From the cell containing the given text, extract its center point as (x, y) coordinate. 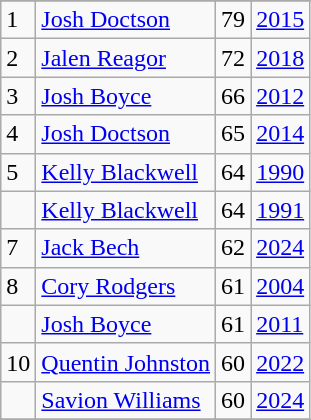
5 (18, 172)
2011 (280, 324)
66 (234, 96)
72 (234, 58)
65 (234, 134)
Savion Williams (126, 400)
3 (18, 96)
2015 (280, 20)
Jalen Reagor (126, 58)
1990 (280, 172)
2 (18, 58)
62 (234, 248)
8 (18, 286)
79 (234, 20)
Quentin Johnston (126, 362)
2014 (280, 134)
Jack Bech (126, 248)
1991 (280, 210)
4 (18, 134)
2012 (280, 96)
Cory Rodgers (126, 286)
1 (18, 20)
7 (18, 248)
2018 (280, 58)
10 (18, 362)
2022 (280, 362)
2004 (280, 286)
